Return the [x, y] coordinate for the center point of the cell that contains the specified text.  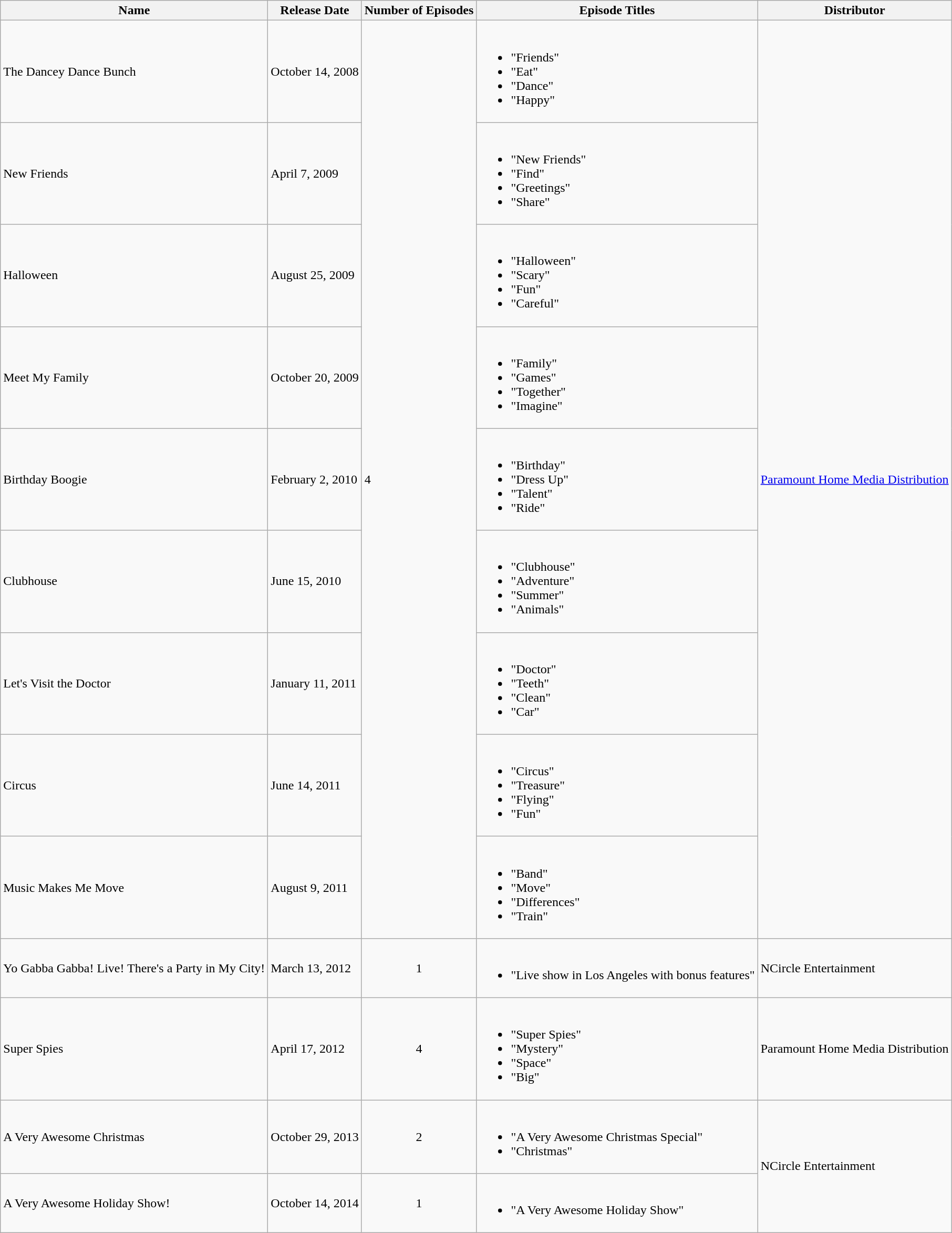
October 14, 2008 [315, 71]
January 11, 2011 [315, 683]
October 29, 2013 [315, 1136]
October 20, 2009 [315, 377]
August 25, 2009 [315, 275]
"New Friends""Find""Greetings""Share" [617, 173]
A Very Awesome Christmas [134, 1136]
"Birthday""Dress Up""Talent""Ride" [617, 479]
March 13, 2012 [315, 968]
Distributor [854, 11]
April 17, 2012 [315, 1049]
Halloween [134, 275]
April 7, 2009 [315, 173]
"Halloween""Scary""Fun""Careful" [617, 275]
Meet My Family [134, 377]
Super Spies [134, 1049]
New Friends [134, 173]
February 2, 2010 [315, 479]
Birthday Boogie [134, 479]
Episode Titles [617, 11]
"A Very Awesome Holiday Show" [617, 1204]
Clubhouse [134, 581]
"Live show in Los Angeles with bonus features" [617, 968]
"Doctor""Teeth""Clean""Car" [617, 683]
October 14, 2014 [315, 1204]
Yo Gabba Gabba! Live! There's a Party in My City! [134, 968]
Music Makes Me Move [134, 887]
"Clubhouse""Adventure""Summer""Animals" [617, 581]
June 14, 2011 [315, 785]
"Friends""Eat""Dance""Happy" [617, 71]
"Band""Move""Differences""Train" [617, 887]
The Dancey Dance Bunch [134, 71]
Release Date [315, 11]
August 9, 2011 [315, 887]
"Family""Games""Together""Imagine" [617, 377]
"Circus""Treasure""Flying""Fun" [617, 785]
2 [419, 1136]
Name [134, 11]
Let's Visit the Doctor [134, 683]
Circus [134, 785]
June 15, 2010 [315, 581]
"A Very Awesome Christmas Special""Christmas" [617, 1136]
Number of Episodes [419, 11]
"Super Spies""Mystery""Space""Big" [617, 1049]
A Very Awesome Holiday Show! [134, 1204]
